Pinpoint the cell where the given text exists, returning its (x, y) midpoint coordinate. 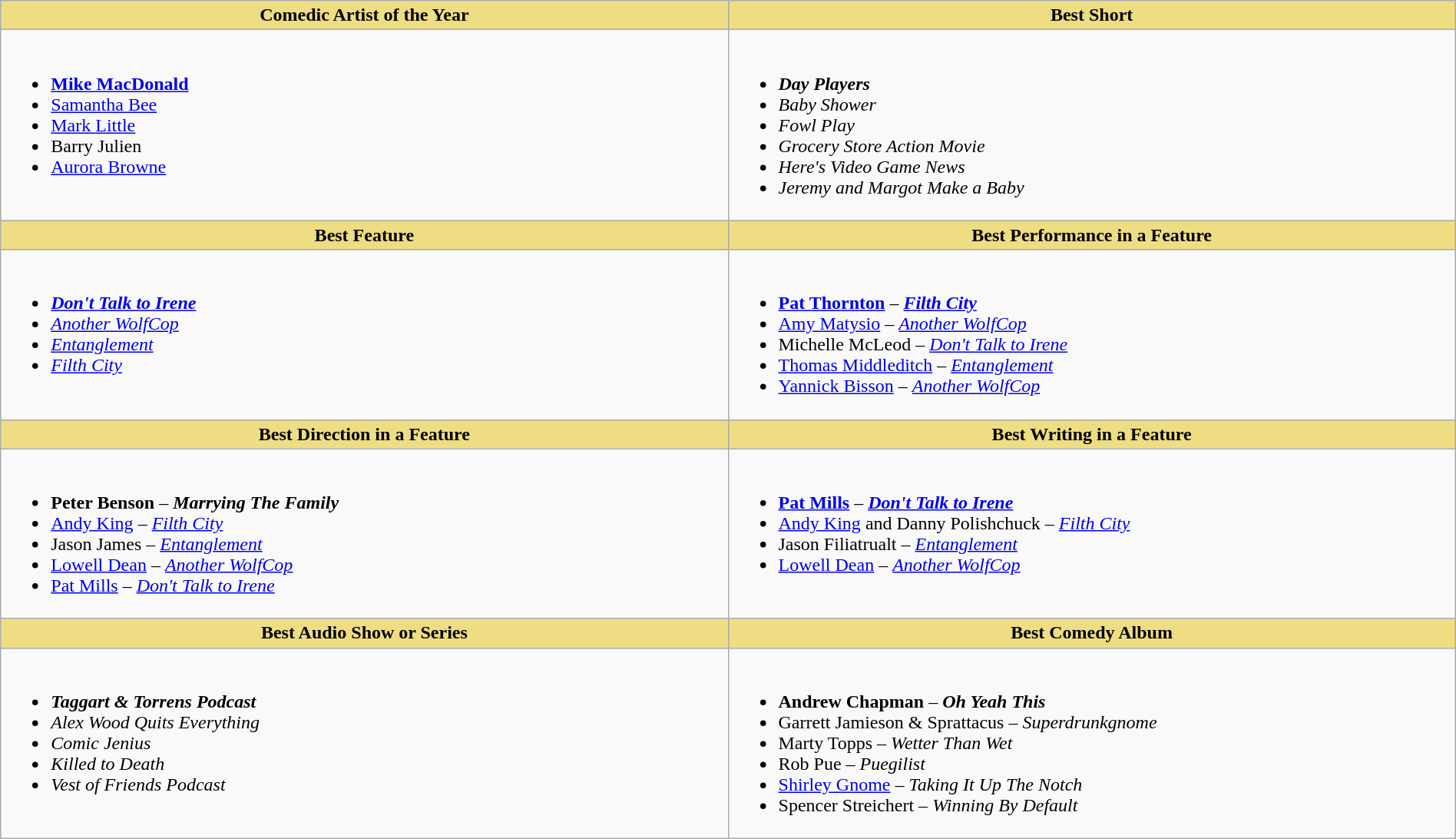
Peter Benson – Marrying The FamilyAndy King – Filth CityJason James – EntanglementLowell Dean – Another WolfCopPat Mills – Don't Talk to Irene (364, 533)
Best Audio Show or Series (364, 633)
Best Performance in a Feature (1092, 235)
Best Short (1092, 15)
Best Direction in a Feature (364, 434)
Mike MacDonaldSamantha BeeMark LittleBarry JulienAurora Browne (364, 125)
Don't Talk to IreneAnother WolfCopEntanglementFilth City (364, 335)
Taggart & Torrens PodcastAlex Wood Quits EverythingComic JeniusKilled to DeathVest of Friends Podcast (364, 743)
Best Comedy Album (1092, 633)
Best Feature (364, 235)
Pat Mills – Don't Talk to IreneAndy King and Danny Polishchuck – Filth CityJason Filiatrualt – EntanglementLowell Dean – Another WolfCop (1092, 533)
Comedic Artist of the Year (364, 15)
Day PlayersBaby ShowerFowl PlayGrocery Store Action MovieHere's Video Game NewsJeremy and Margot Make a Baby (1092, 125)
Best Writing in a Feature (1092, 434)
